Output the (X, Y) coordinate of the center of the cell containing the given text.  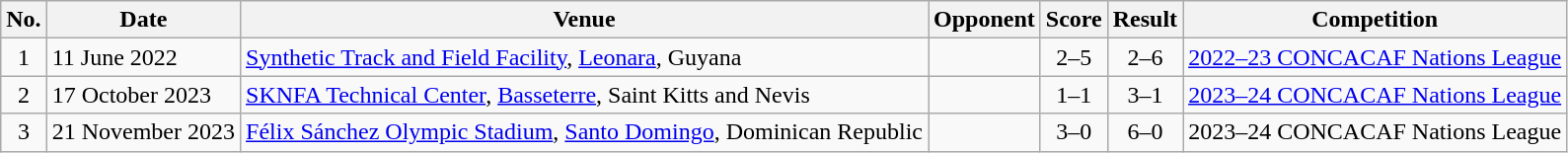
Score (1074, 20)
11 June 2022 (143, 57)
2–6 (1145, 57)
Result (1145, 20)
Date (143, 20)
3–0 (1074, 132)
21 November 2023 (143, 132)
Synthetic Track and Field Facility, Leonara, Guyana (584, 57)
No. (24, 20)
Opponent (984, 20)
2–5 (1074, 57)
Venue (584, 20)
1 (24, 57)
SKNFA Technical Center, Basseterre, Saint Kitts and Nevis (584, 95)
3 (24, 132)
2022–23 CONCACAF Nations League (1376, 57)
Félix Sánchez Olympic Stadium, Santo Domingo, Dominican Republic (584, 132)
1–1 (1074, 95)
6–0 (1145, 132)
Competition (1376, 20)
2 (24, 95)
17 October 2023 (143, 95)
3–1 (1145, 95)
